From the cell containing the given text, extract its center point as (X, Y) coordinate. 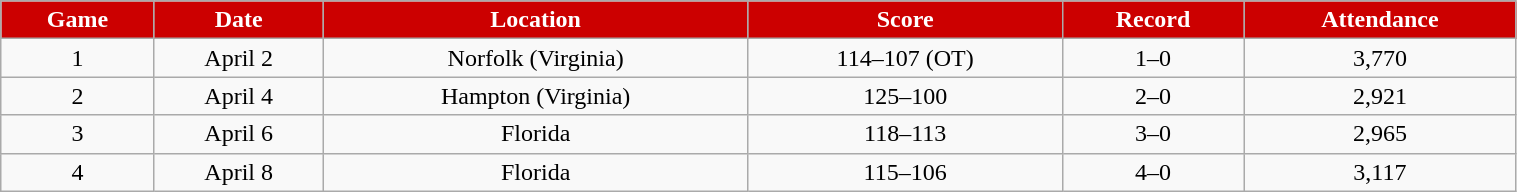
2–0 (1153, 96)
115–106 (905, 172)
Game (78, 20)
2,921 (1380, 96)
3,117 (1380, 172)
April 2 (238, 58)
2 (78, 96)
125–100 (905, 96)
114–107 (OT) (905, 58)
2,965 (1380, 134)
1 (78, 58)
Record (1153, 20)
Date (238, 20)
Location (536, 20)
April 8 (238, 172)
118–113 (905, 134)
4 (78, 172)
3 (78, 134)
Score (905, 20)
3–0 (1153, 134)
3,770 (1380, 58)
April 6 (238, 134)
April 4 (238, 96)
1–0 (1153, 58)
Norfolk (Virginia) (536, 58)
Attendance (1380, 20)
4–0 (1153, 172)
Hampton (Virginia) (536, 96)
